From the cell containing the given text, extract its center point as [X, Y] coordinate. 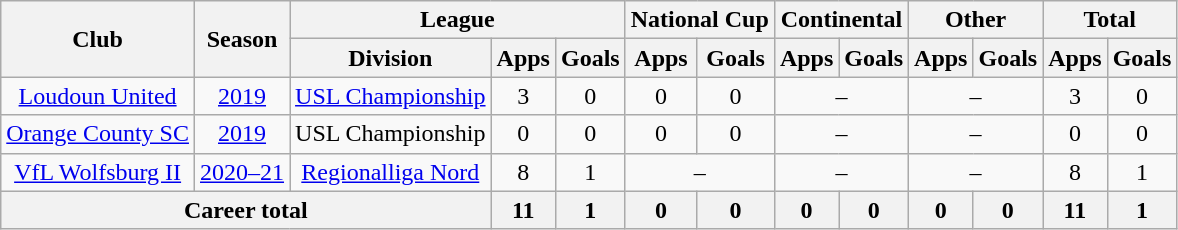
Season [242, 39]
VfL Wolfsburg II [98, 172]
Club [98, 39]
League [458, 20]
Division [391, 58]
National Cup [700, 20]
Other [976, 20]
Total [1110, 20]
2020–21 [242, 172]
Orange County SC [98, 134]
Continental [841, 20]
Career total [246, 210]
Loudoun United [98, 96]
Regionalliga Nord [391, 172]
